Provide the (X, Y) coordinate of the cell's center where the given text is located.  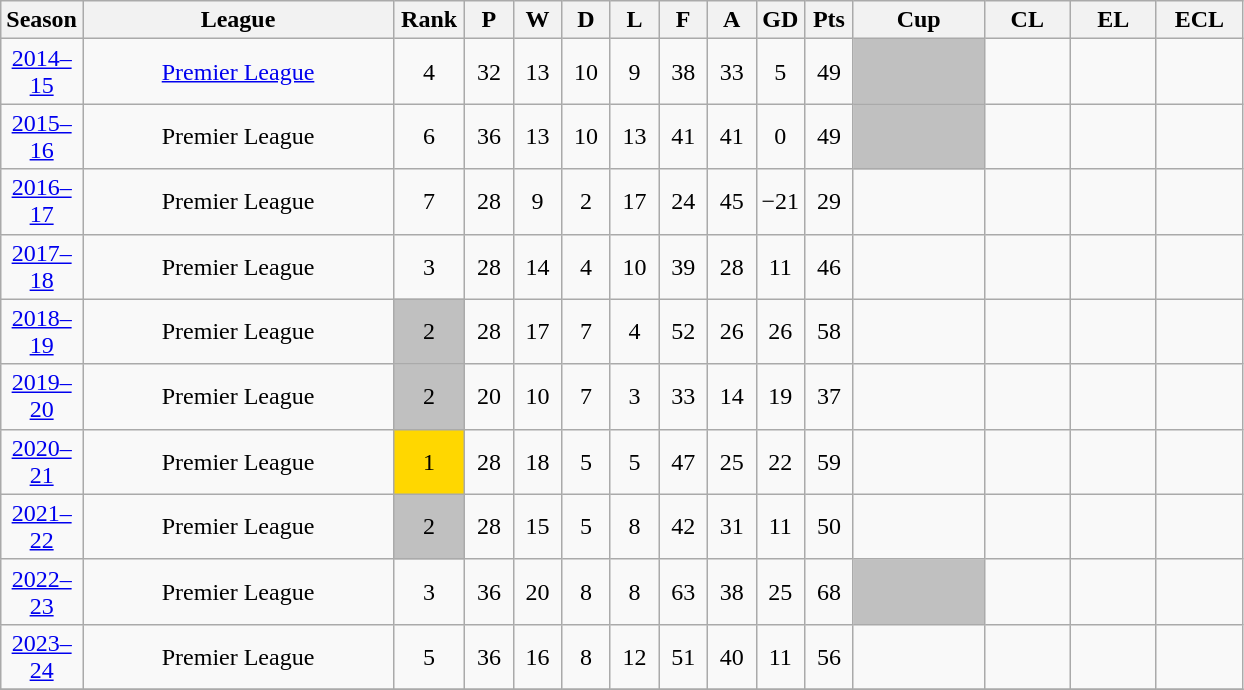
2017–18 (42, 266)
Season (42, 20)
63 (684, 592)
2022–23 (42, 592)
6 (430, 136)
ECL (1199, 20)
52 (684, 332)
32 (490, 72)
22 (780, 462)
2023–24 (42, 656)
51 (684, 656)
29 (830, 202)
46 (830, 266)
Pts (830, 20)
Rank (430, 20)
CL (1027, 20)
31 (732, 526)
15 (538, 526)
19 (780, 396)
2015–16 (42, 136)
37 (830, 396)
2014–15 (42, 72)
P (490, 20)
42 (684, 526)
F (684, 20)
47 (684, 462)
56 (830, 656)
0 (780, 136)
16 (538, 656)
40 (732, 656)
18 (538, 462)
Cup (918, 20)
GD (780, 20)
A (732, 20)
EL (1113, 20)
W (538, 20)
2019–20 (42, 396)
−21 (780, 202)
24 (684, 202)
D (586, 20)
39 (684, 266)
2016–17 (42, 202)
45 (732, 202)
50 (830, 526)
L (634, 20)
2018–19 (42, 332)
2021–22 (42, 526)
League (238, 20)
1 (430, 462)
58 (830, 332)
12 (634, 656)
2020–21 (42, 462)
68 (830, 592)
59 (830, 462)
